Provide the (x, y) coordinate of the cell's center where the given text is located.  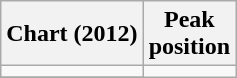
Peakposition (189, 34)
Chart (2012) (72, 34)
